For the text-containing cell, return its midpoint in [X, Y] coordinate format. 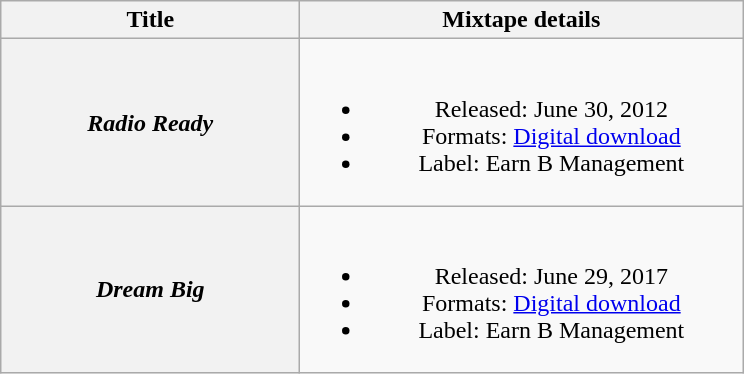
Released: June 30, 2012Formats: Digital downloadLabel: Earn B Management [522, 122]
Title [150, 20]
Dream Big [150, 290]
Radio Ready [150, 122]
Mixtape details [522, 20]
Released: June 29, 2017Formats: Digital downloadLabel: Earn B Management [522, 290]
